Find where the given text appears and provide that cell's center as (x, y) coordinate. 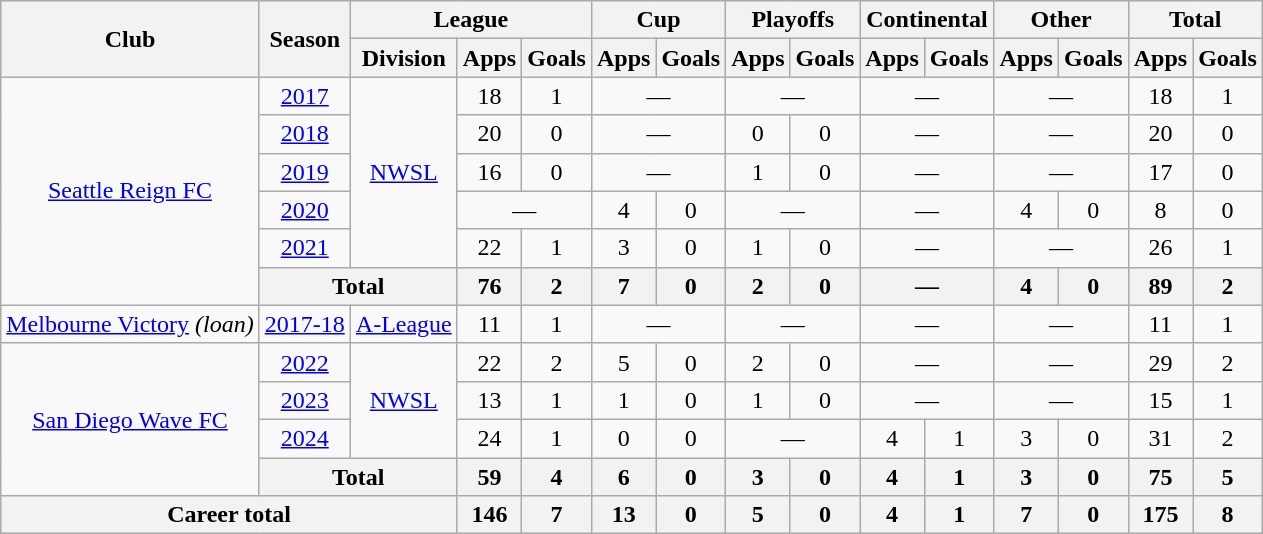
Melbourne Victory (loan) (130, 324)
A-League (404, 324)
Division (404, 58)
29 (1160, 362)
2020 (304, 210)
Season (304, 39)
16 (489, 172)
Career total (230, 515)
17 (1160, 172)
2019 (304, 172)
2017 (304, 96)
Other (1061, 20)
31 (1160, 438)
Continental (927, 20)
2021 (304, 248)
Seattle Reign FC (130, 191)
26 (1160, 248)
Club (130, 39)
76 (489, 286)
75 (1160, 477)
59 (489, 477)
League (470, 20)
146 (489, 515)
15 (1160, 400)
San Diego Wave FC (130, 419)
24 (489, 438)
2017-18 (304, 324)
Playoffs (793, 20)
2024 (304, 438)
2022 (304, 362)
Cup (658, 20)
2018 (304, 134)
89 (1160, 286)
2023 (304, 400)
175 (1160, 515)
6 (623, 477)
